Capture the cell that displays the provided text and extract its (X, Y) central coordinate. 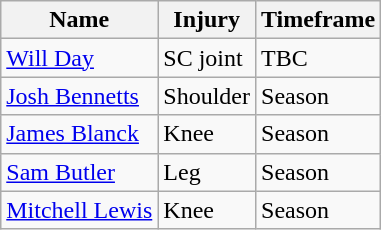
Name (80, 20)
SC joint (207, 58)
Will Day (80, 58)
TBC (318, 58)
Leg (207, 172)
Shoulder (207, 96)
Sam Butler (80, 172)
Injury (207, 20)
James Blanck (80, 134)
Josh Bennetts (80, 96)
Timeframe (318, 20)
Mitchell Lewis (80, 210)
